Extract the [X, Y] coordinate from the center of the cell holding the provided text.  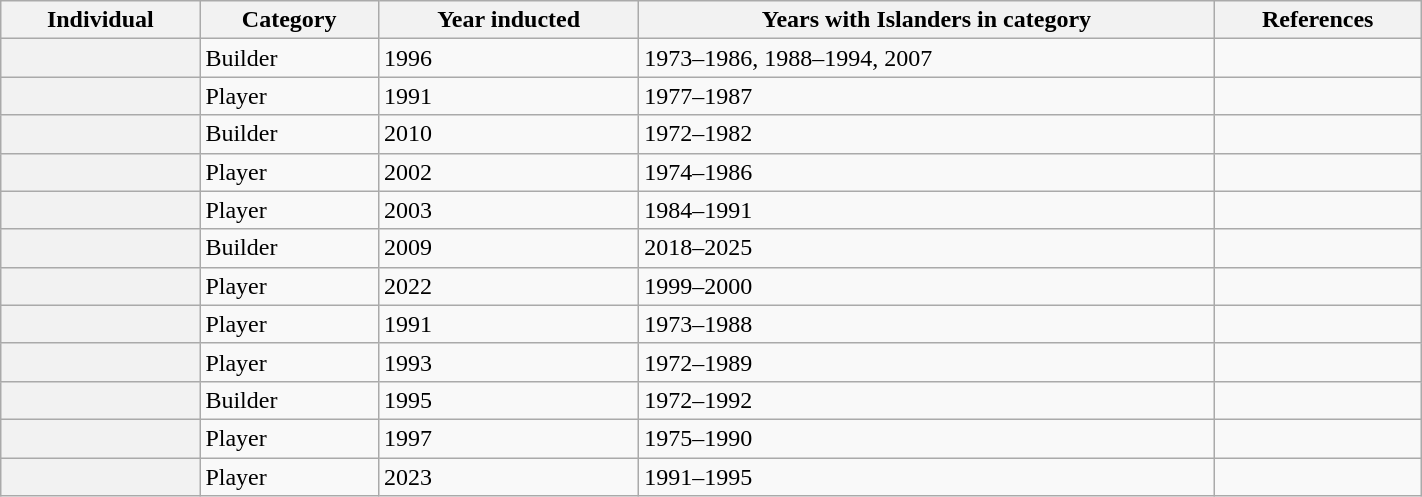
2018–2025 [926, 248]
2003 [509, 210]
2009 [509, 248]
Years with Islanders in category [926, 20]
Individual [100, 20]
1972–1982 [926, 134]
1997 [509, 438]
1972–1989 [926, 362]
2022 [509, 286]
1975–1990 [926, 438]
2010 [509, 134]
2023 [509, 477]
1972–1992 [926, 400]
Category [290, 20]
1999–2000 [926, 286]
1996 [509, 58]
1973–1986, 1988–1994, 2007 [926, 58]
1973–1988 [926, 324]
1993 [509, 362]
1995 [509, 400]
1974–1986 [926, 172]
1977–1987 [926, 96]
2002 [509, 172]
1991–1995 [926, 477]
Year inducted [509, 20]
References [1318, 20]
1984–1991 [926, 210]
